Detect which cell encompasses the target text, then output its (X, Y) center coordinate. 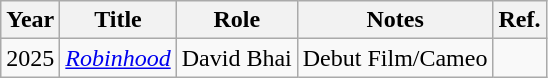
Notes (395, 20)
Title (118, 20)
Debut Film/Cameo (395, 58)
2025 (30, 58)
David Bhai (236, 58)
Year (30, 20)
Robinhood (118, 58)
Ref. (520, 20)
Role (236, 20)
